Capture the cell that displays the provided text and extract its (x, y) central coordinate. 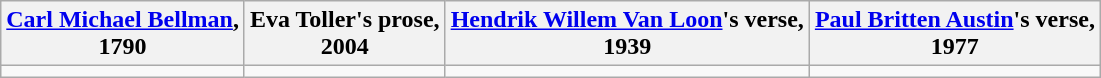
Eva Toller's prose,2004 (344, 34)
Paul Britten Austin's verse,1977 (954, 34)
Hendrik Willem Van Loon's verse,1939 (627, 34)
Carl Michael Bellman,1790 (123, 34)
